Determine the [x, y] coordinate at the center of the cell enclosing the given text.  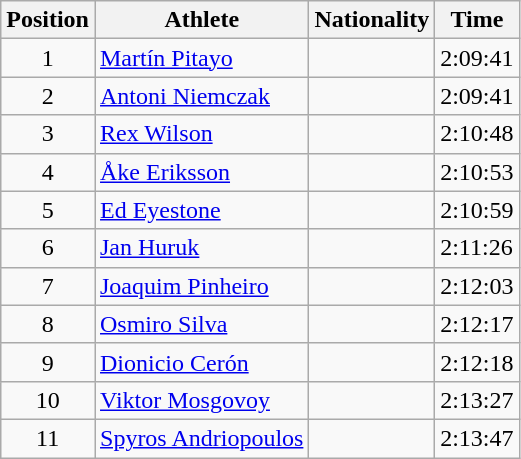
4 [48, 172]
8 [48, 324]
Position [48, 20]
Joaquim Pinheiro [201, 286]
Osmiro Silva [201, 324]
9 [48, 362]
Nationality [372, 20]
Antoni Niemczak [201, 96]
2:12:17 [477, 324]
3 [48, 134]
5 [48, 210]
2 [48, 96]
7 [48, 286]
Åke Eriksson [201, 172]
11 [48, 438]
Jan Huruk [201, 248]
10 [48, 400]
Spyros Andriopoulos [201, 438]
Martín Pitayo [201, 58]
2:13:47 [477, 438]
Dionicio Cerón [201, 362]
2:13:27 [477, 400]
6 [48, 248]
Time [477, 20]
2:10:53 [477, 172]
Athlete [201, 20]
Ed Eyestone [201, 210]
Rex Wilson [201, 134]
2:12:03 [477, 286]
2:10:48 [477, 134]
1 [48, 58]
2:10:59 [477, 210]
2:11:26 [477, 248]
Viktor Mosgovoy [201, 400]
2:12:18 [477, 362]
